Capture the cell that displays the provided text and extract its [x, y] central coordinate. 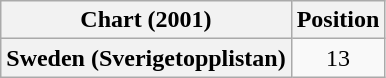
13 [338, 58]
Sweden (Sverigetopplistan) [146, 58]
Position [338, 20]
Chart (2001) [146, 20]
